For the text-containing cell, return its midpoint in (X, Y) coordinate format. 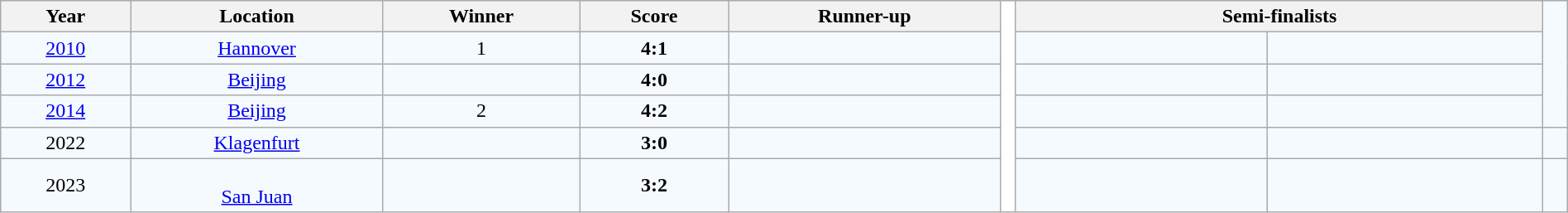
Semi-finalists (1279, 17)
San Juan (257, 186)
Location (257, 17)
Hannover (257, 48)
Winner (481, 17)
Year (66, 17)
4:2 (655, 111)
Runner-up (864, 17)
Klagenfurt (257, 143)
1 (481, 48)
2023 (66, 186)
4:0 (655, 80)
2012 (66, 80)
Score (655, 17)
3:0 (655, 143)
2010 (66, 48)
4:1 (655, 48)
2014 (66, 111)
3:2 (655, 186)
2022 (66, 143)
2 (481, 111)
